Extract the [X, Y] coordinate from the center of the cell holding the provided text.  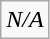
N/A [25, 20]
